Scan for the cell matching the given text and deliver its (x, y) coordinate at center. 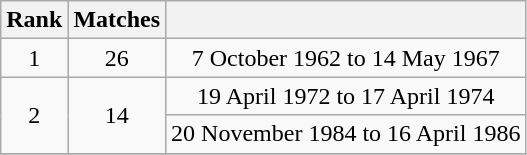
26 (117, 58)
14 (117, 115)
1 (34, 58)
Matches (117, 20)
20 November 1984 to 16 April 1986 (346, 134)
7 October 1962 to 14 May 1967 (346, 58)
19 April 1972 to 17 April 1974 (346, 96)
2 (34, 115)
Rank (34, 20)
